Capture the cell that displays the provided text and extract its (x, y) central coordinate. 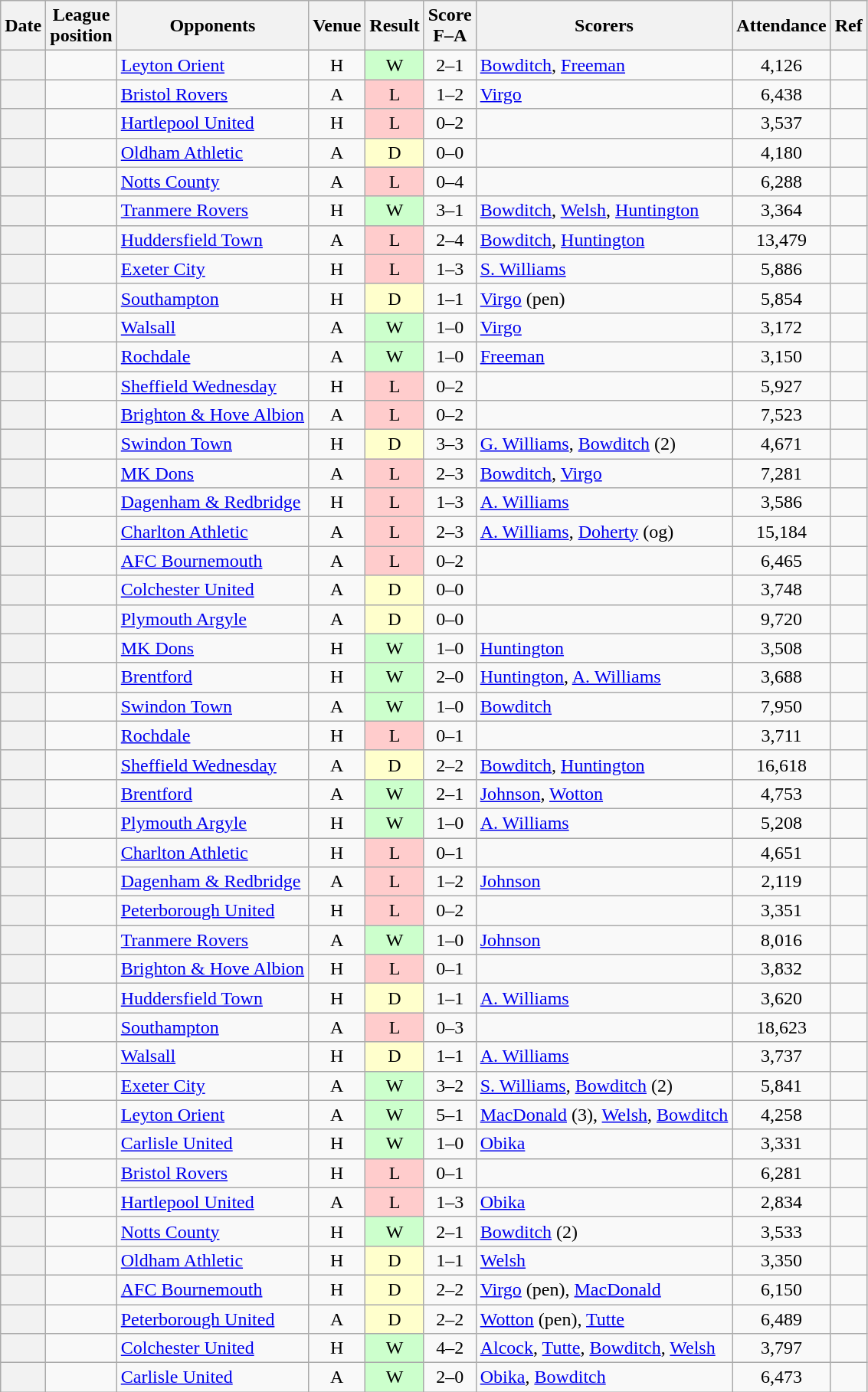
6,150 (781, 1289)
0–4 (450, 182)
2,119 (781, 882)
Bowditch, Freeman (604, 65)
3,351 (781, 911)
2–4 (450, 240)
15,184 (781, 532)
9,720 (781, 619)
3,537 (781, 123)
Result (395, 26)
4,258 (781, 1115)
4,651 (781, 853)
3,797 (781, 1348)
4,180 (781, 152)
6,288 (781, 182)
Huntington, A. Williams (604, 677)
Ref (849, 26)
7,950 (781, 706)
5,886 (781, 269)
Welsh (604, 1260)
Bowditch, Welsh, Huntington (604, 211)
3,586 (781, 503)
3,172 (781, 327)
Freeman (604, 356)
7,281 (781, 473)
3,620 (781, 998)
Johnson, Wotton (604, 794)
3,832 (781, 969)
0–3 (450, 1027)
3,688 (781, 677)
4,753 (781, 794)
5–1 (450, 1115)
2,834 (781, 1202)
ScoreF–A (450, 26)
16,618 (781, 765)
3,711 (781, 735)
Venue (337, 26)
6,438 (781, 94)
Obika, Bowditch (604, 1377)
Virgo (pen) (604, 298)
5,854 (781, 298)
Virgo (pen), MacDonald (604, 1289)
6,489 (781, 1318)
4–2 (450, 1348)
Attendance (781, 26)
3,150 (781, 356)
7,523 (781, 415)
6,465 (781, 561)
A. Williams, Doherty (og) (604, 532)
3,737 (781, 1056)
Bowditch, Virgo (604, 473)
Alcock, Tutte, Bowditch, Welsh (604, 1348)
3,748 (781, 590)
3–3 (450, 444)
Bowditch (2) (604, 1231)
4,671 (781, 444)
Huntington (604, 648)
5,208 (781, 823)
MacDonald (3), Welsh, Bowditch (604, 1115)
4,126 (781, 65)
3,533 (781, 1231)
6,473 (781, 1377)
3,364 (781, 211)
5,927 (781, 385)
Date (23, 26)
S. Williams, Bowditch (2) (604, 1086)
13,479 (781, 240)
5,841 (781, 1086)
6,281 (781, 1173)
Leagueposition (81, 26)
3,350 (781, 1260)
S. Williams (604, 269)
3–2 (450, 1086)
Opponents (212, 26)
3,508 (781, 648)
3,331 (781, 1144)
18,623 (781, 1027)
G. Williams, Bowditch (2) (604, 444)
Scorers (604, 26)
Bowditch (604, 706)
3–1 (450, 211)
Wotton (pen), Tutte (604, 1318)
8,016 (781, 940)
